Find where the given text appears and provide that cell's center as (X, Y) coordinate. 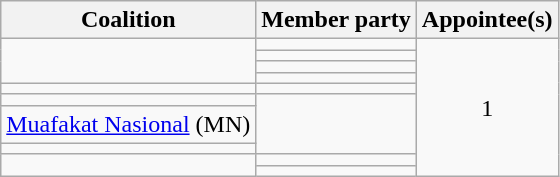
Muafakat Nasional (MN) (128, 124)
1 (487, 108)
Coalition (128, 20)
Appointee(s) (487, 20)
Member party (336, 20)
